Find where the given text appears and provide that cell's center as (x, y) coordinate. 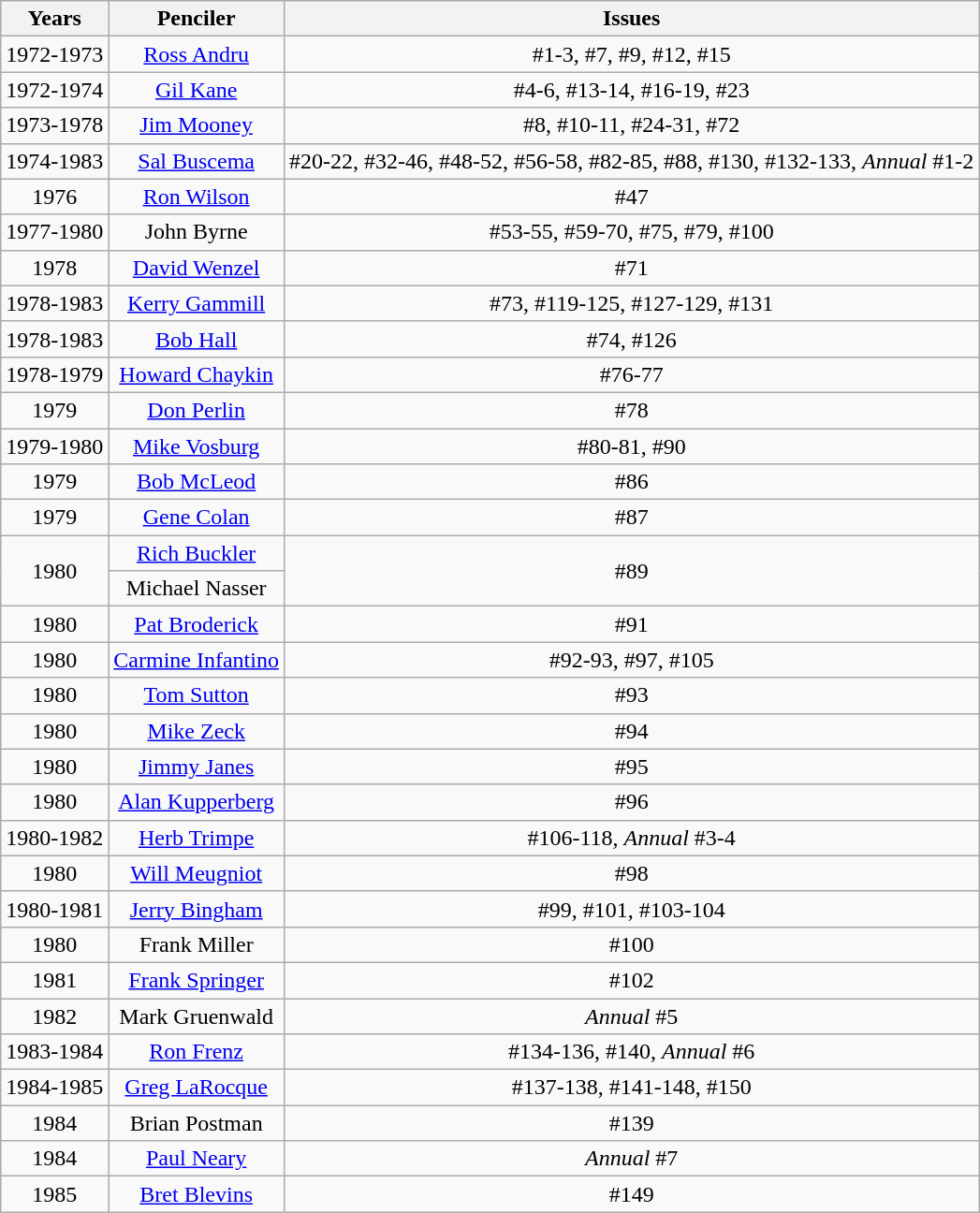
Herb Trimpe (197, 838)
#134-136, #140, Annual #6 (631, 1052)
1980-1982 (54, 838)
Bob McLeod (197, 482)
#149 (631, 1194)
1974-1983 (54, 161)
Annual #5 (631, 1016)
Annual #7 (631, 1159)
#87 (631, 518)
Kerry Gammill (197, 303)
#92-93, #97, #105 (631, 660)
Bob Hall (197, 339)
Will Meugniot (197, 873)
Carmine Infantino (197, 660)
Frank Springer (197, 980)
Gene Colan (197, 518)
#139 (631, 1123)
Howard Chaykin (197, 374)
1984-1985 (54, 1088)
Tom Sutton (197, 695)
#100 (631, 944)
1973-1978 (54, 125)
1982 (54, 1016)
Pat Broderick (197, 624)
#80-81, #90 (631, 446)
David Wenzel (197, 268)
Ron Frenz (197, 1052)
#106-118, Annual #3-4 (631, 838)
#76-77 (631, 374)
1978 (54, 268)
#99, #101, #103-104 (631, 909)
John Byrne (197, 232)
1981 (54, 980)
Bret Blevins (197, 1194)
1972-1973 (54, 54)
1978-1979 (54, 374)
#20-22, #32-46, #48-52, #56-58, #82-85, #88, #130, #132-133, Annual #1-2 (631, 161)
#102 (631, 980)
Paul Neary (197, 1159)
1983-1984 (54, 1052)
#53-55, #59-70, #75, #79, #100 (631, 232)
#73, #119-125, #127-129, #131 (631, 303)
1972-1974 (54, 90)
#89 (631, 571)
Years (54, 19)
#98 (631, 873)
Jerry Bingham (197, 909)
#137-138, #141-148, #150 (631, 1088)
#4-6, #13-14, #16-19, #23 (631, 90)
Jimmy Janes (197, 767)
1977-1980 (54, 232)
1979-1980 (54, 446)
Issues (631, 19)
#94 (631, 731)
#78 (631, 410)
Greg LaRocque (197, 1088)
#93 (631, 695)
Alan Kupperberg (197, 802)
Ross Andru (197, 54)
#95 (631, 767)
Michael Nasser (197, 589)
Penciler (197, 19)
#96 (631, 802)
Gil Kane (197, 90)
#71 (631, 268)
Mark Gruenwald (197, 1016)
1976 (54, 197)
Frank Miller (197, 944)
#8, #10-11, #24-31, #72 (631, 125)
Mike Vosburg (197, 446)
#74, #126 (631, 339)
Don Perlin (197, 410)
#47 (631, 197)
Jim Mooney (197, 125)
Brian Postman (197, 1123)
#86 (631, 482)
Sal Buscema (197, 161)
Rich Buckler (197, 553)
1980-1981 (54, 909)
#1-3, #7, #9, #12, #15 (631, 54)
1985 (54, 1194)
#91 (631, 624)
Ron Wilson (197, 197)
Mike Zeck (197, 731)
